Find where the given text appears and provide that cell's center as [X, Y] coordinate. 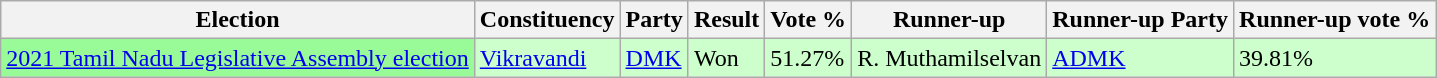
2021 Tamil Nadu Legislative Assembly election [238, 58]
39.81% [1335, 58]
Runner-up Party [1140, 20]
51.27% [808, 58]
Election [238, 20]
Won [726, 58]
Vote % [808, 20]
Result [726, 20]
Runner-up [950, 20]
ADMK [1140, 58]
Constituency [547, 20]
DMK [654, 58]
Party [654, 20]
R. Muthamilselvan [950, 58]
Runner-up vote % [1335, 20]
Vikravandi [547, 58]
